Search for the cell housing the specified text and yield its [x, y] center coordinate. 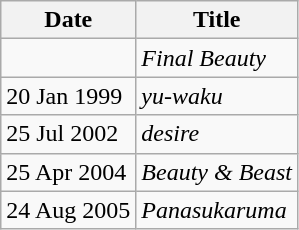
25 Apr 2004 [68, 172]
desire [217, 134]
24 Aug 2005 [68, 210]
Panasukaruma [217, 210]
Final Beauty [217, 58]
Beauty & Beast [217, 172]
Date [68, 20]
Title [217, 20]
yu-waku [217, 96]
20 Jan 1999 [68, 96]
25 Jul 2002 [68, 134]
